Provide the [X, Y] coordinate of the cell's center where the given text is located.  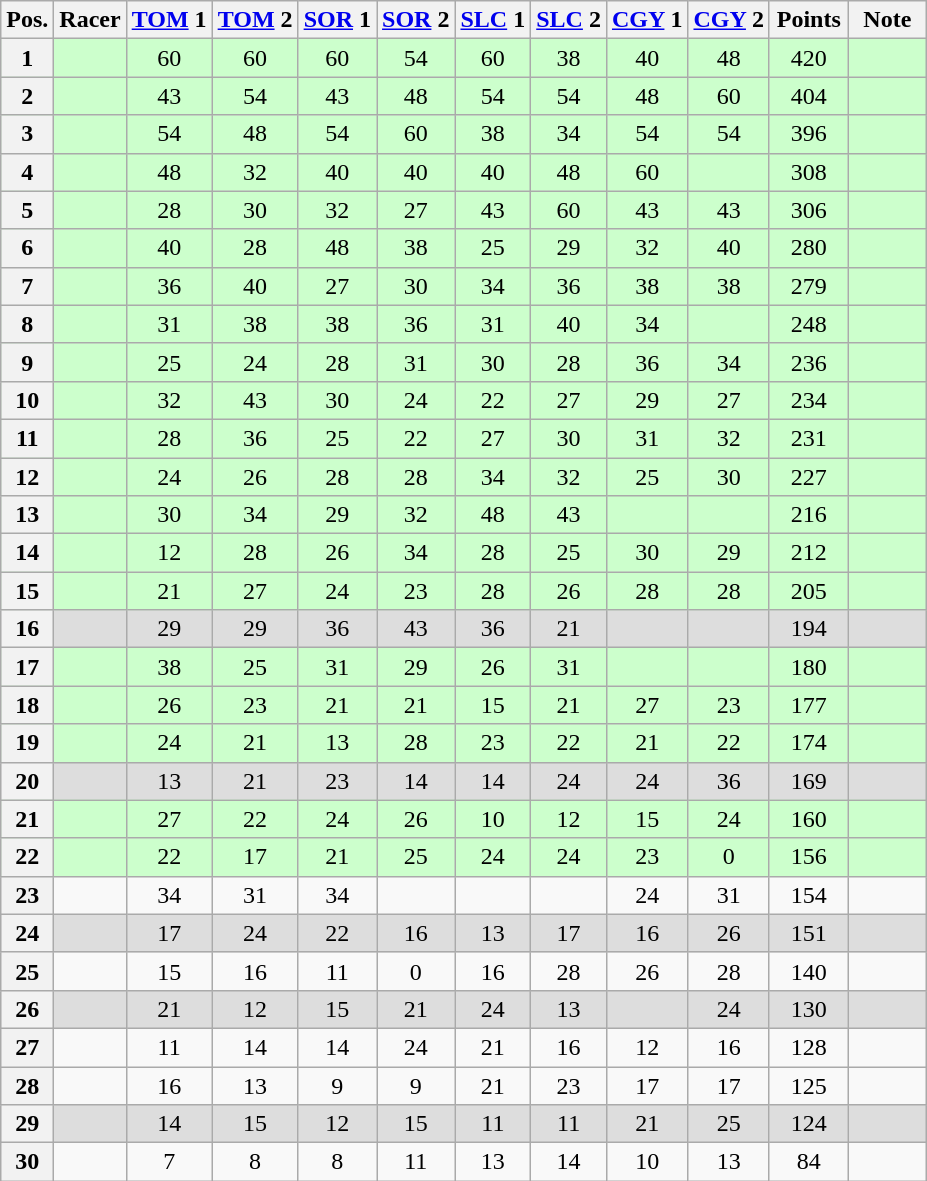
4 [28, 172]
308 [808, 172]
TOM 2 [255, 20]
SOR 1 [337, 20]
20 [28, 781]
306 [808, 210]
227 [808, 477]
1 [28, 58]
Racer [90, 20]
404 [808, 96]
205 [808, 591]
Points [808, 20]
169 [808, 781]
CGY 2 [729, 20]
231 [808, 438]
SOR 2 [416, 20]
SLC 1 [493, 20]
Note [888, 20]
216 [808, 515]
160 [808, 819]
140 [808, 971]
396 [808, 134]
3 [28, 134]
236 [808, 362]
420 [808, 58]
280 [808, 248]
2 [28, 96]
248 [808, 324]
154 [808, 895]
212 [808, 553]
5 [28, 210]
151 [808, 933]
156 [808, 857]
TOM 1 [169, 20]
130 [808, 1009]
174 [808, 743]
180 [808, 667]
6 [28, 248]
19 [28, 743]
194 [808, 629]
279 [808, 286]
CGY 1 [647, 20]
Pos. [28, 20]
SLC 2 [569, 20]
124 [808, 1124]
177 [808, 705]
234 [808, 400]
128 [808, 1047]
84 [808, 1162]
18 [28, 705]
125 [808, 1085]
